Return the (X, Y) coordinate for the center point of the cell that contains the specified text.  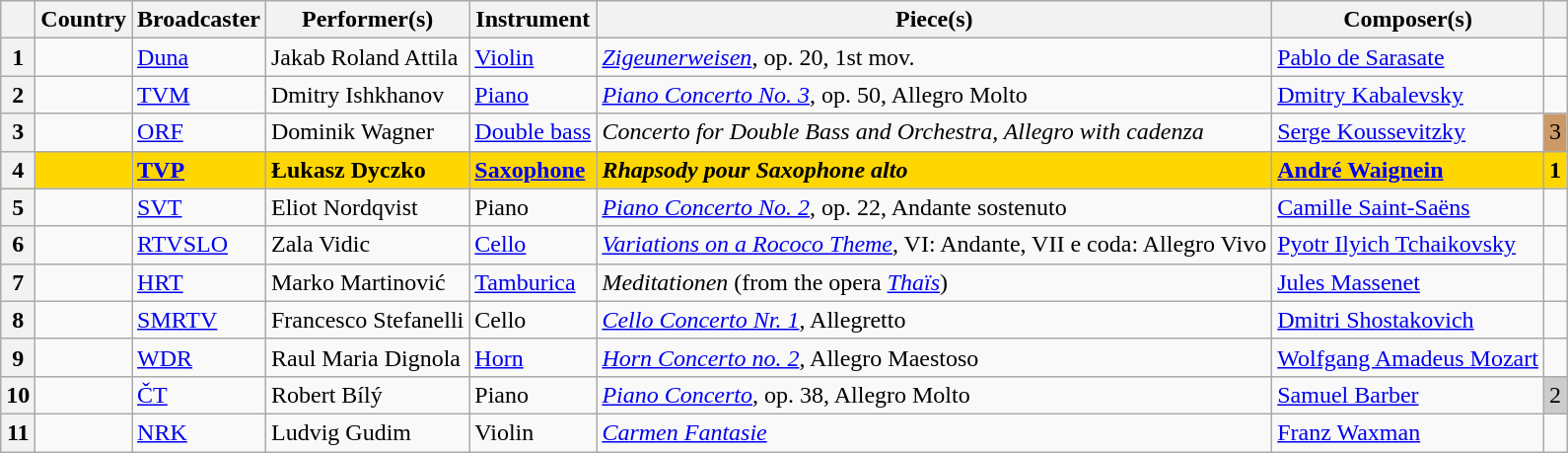
7 (18, 282)
SMRTV (199, 320)
Meditationen (from the opera Thaïs) (935, 282)
Raul Maria Dignola (367, 357)
Cello Concerto Nr. 1, Allegretto (935, 320)
Horn (533, 357)
Pyotr Ilyich Tchaikovsky (1408, 245)
Dmitry Ishkhanov (367, 95)
Concerto for Double Bass and Orchestra, Allegro with cadenza (935, 132)
Dmitry Kabalevsky (1408, 95)
Zigeunerweisen, op. 20, 1st mov. (935, 57)
ORF (199, 132)
NRK (199, 432)
André Waignein (1408, 170)
Camille Saint-Saëns (1408, 207)
Instrument (533, 20)
HRT (199, 282)
Saxophone (533, 170)
Piano Concerto No. 3, op. 50, Allegro Molto (935, 95)
Carmen Fantasie (935, 432)
Broadcaster (199, 20)
Jakab Roland Attila (367, 57)
TVM (199, 95)
SVT (199, 207)
Rhapsody pour Saxophone alto (935, 170)
Łukasz Dyczko (367, 170)
Duna (199, 57)
Robert Bílý (367, 395)
Ludvig Gudim (367, 432)
Piano Concerto No. 2, op. 22, Andante sostenuto (935, 207)
Serge Koussevitzky (1408, 132)
WDR (199, 357)
Performer(s) (367, 20)
Country (84, 20)
Marko Martinović (367, 282)
Composer(s) (1408, 20)
ČT (199, 395)
Jules Massenet (1408, 282)
Franz Waxman (1408, 432)
5 (18, 207)
Dominik Wagner (367, 132)
10 (18, 395)
4 (18, 170)
9 (18, 357)
Samuel Barber (1408, 395)
Piece(s) (935, 20)
Variations on a Rococo Theme, VI: Andante, VII e coda: Allegro Vivo (935, 245)
8 (18, 320)
Tamburica (533, 282)
Double bass (533, 132)
Eliot Nordqvist (367, 207)
Wolfgang Amadeus Mozart (1408, 357)
Zala Vidic (367, 245)
Dmitri Shostakovich (1408, 320)
Pablo de Sarasate (1408, 57)
6 (18, 245)
Piano Concerto, op. 38, Allegro Molto (935, 395)
RTVSLO (199, 245)
TVP (199, 170)
Francesco Stefanelli (367, 320)
Horn Concerto no. 2, Allegro Maestoso (935, 357)
11 (18, 432)
